Pinpoint the cell where the given text exists, returning its [X, Y] midpoint coordinate. 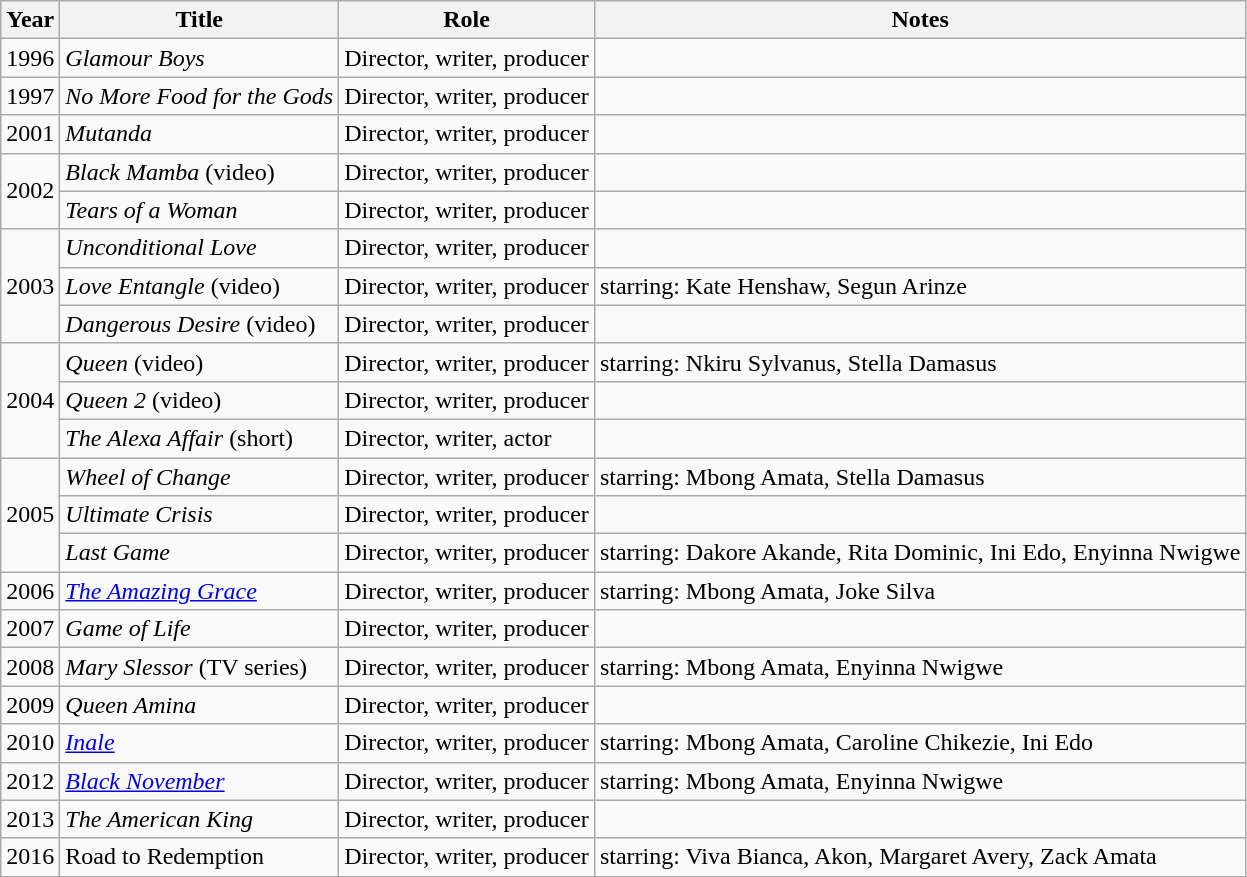
starring: Mbong Amata, Stella Damasus [920, 477]
starring: Dakore Akande, Rita Dominic, Ini Edo, Enyinna Nwigwe [920, 553]
starring: Viva Bianca, Akon, Margaret Avery, Zack Amata [920, 857]
Director, writer, actor [467, 438]
starring: Mbong Amata, Caroline Chikezie, Ini Edo [920, 743]
Dangerous Desire (video) [200, 324]
starring: Mbong Amata, Joke Silva [920, 591]
2016 [30, 857]
Black Mamba (video) [200, 172]
2008 [30, 667]
Title [200, 20]
2013 [30, 819]
The Alexa Affair (short) [200, 438]
Tears of a Woman [200, 210]
Year [30, 20]
2004 [30, 400]
1996 [30, 58]
No More Food for the Gods [200, 96]
Ultimate Crisis [200, 515]
The American King [200, 819]
Love Entangle (video) [200, 286]
Queen Amina [200, 705]
Wheel of Change [200, 477]
The Amazing Grace [200, 591]
2012 [30, 781]
2010 [30, 743]
Notes [920, 20]
Glamour Boys [200, 58]
1997 [30, 96]
2003 [30, 286]
starring: Kate Henshaw, Segun Arinze [920, 286]
2009 [30, 705]
Queen (video) [200, 362]
Mary Slessor (TV series) [200, 667]
Unconditional Love [200, 248]
Inale [200, 743]
2002 [30, 191]
Queen 2 (video) [200, 400]
Mutanda [200, 134]
2001 [30, 134]
Black November [200, 781]
2006 [30, 591]
Game of Life [200, 629]
starring: Nkiru Sylvanus, Stella Damasus [920, 362]
Road to Redemption [200, 857]
Role [467, 20]
2007 [30, 629]
Last Game [200, 553]
2005 [30, 515]
